Scan for the cell matching the given text and deliver its [X, Y] coordinate at center. 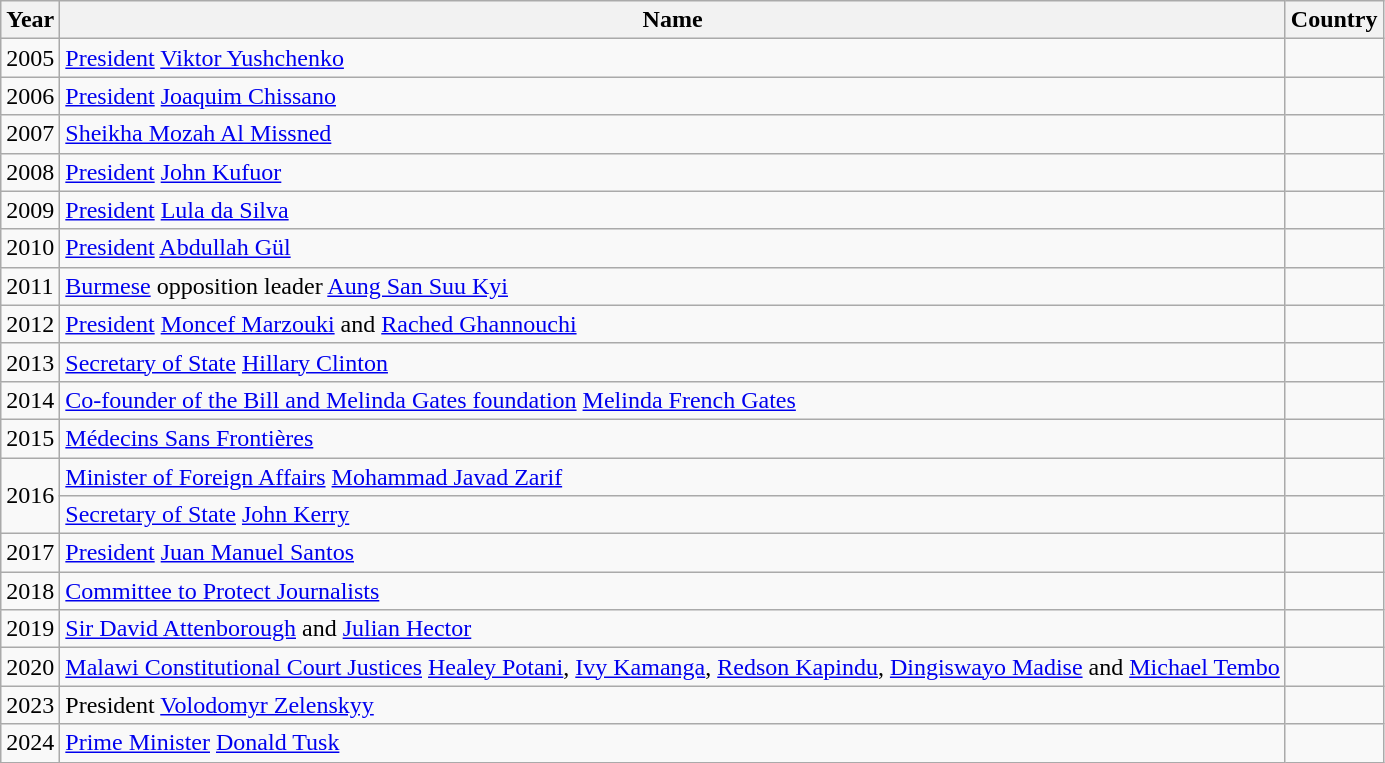
2005 [30, 58]
Country [1334, 20]
Burmese opposition leader Aung San Suu Kyi [672, 286]
2006 [30, 96]
2008 [30, 172]
2009 [30, 210]
President Moncef Marzouki and Rached Ghannouchi [672, 324]
Co-founder of the Bill and Melinda Gates foundation Melinda French Gates [672, 400]
President Lula da Silva [672, 210]
Prime Minister Donald Tusk [672, 743]
2017 [30, 553]
2013 [30, 362]
Malawi Constitutional Court Justices Healey Potani, Ivy Kamanga, Redson Kapindu, Dingiswayo Madise and Michael Tembo [672, 667]
Secretary of State John Kerry [672, 515]
Médecins Sans Frontières [672, 438]
2011 [30, 286]
2010 [30, 248]
Sir David Attenborough and Julian Hector [672, 629]
Name [672, 20]
2024 [30, 743]
Secretary of State Hillary Clinton [672, 362]
2014 [30, 400]
2018 [30, 591]
Minister of Foreign Affairs Mohammad Javad Zarif [672, 477]
Sheikha Mozah Al Missned [672, 134]
Committee to Protect Journalists [672, 591]
2019 [30, 629]
President Abdullah Gül [672, 248]
2020 [30, 667]
President Joaquim Chissano [672, 96]
2016 [30, 496]
President Viktor Yushchenko [672, 58]
2007 [30, 134]
President Juan Manuel Santos [672, 553]
2015 [30, 438]
President John Kufuor [672, 172]
President Volodomyr Zelenskyy [672, 705]
2012 [30, 324]
Year [30, 20]
2023 [30, 705]
